Extract the [X, Y] coordinate from the center of the cell holding the provided text.  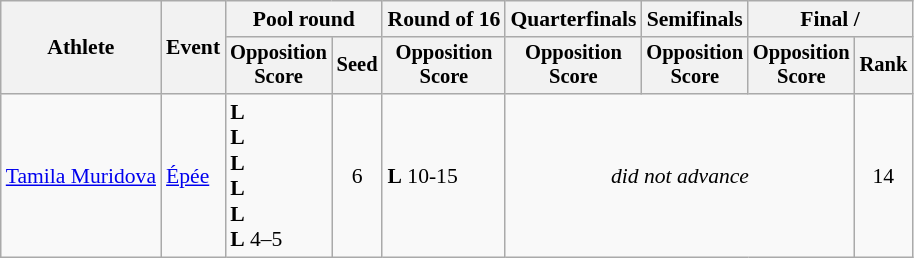
did not advance [680, 176]
Semifinals [694, 19]
L 10-15 [444, 176]
Seed [358, 66]
Tamila Muridova [81, 176]
Rank [884, 66]
6 [358, 176]
Event [193, 48]
Round of 16 [444, 19]
Athlete [81, 48]
L L L L L L 4–5 [278, 176]
14 [884, 176]
Pool round [304, 19]
Final / [830, 19]
Quarterfinals [573, 19]
Épée [193, 176]
